Scan for the cell matching the given text and deliver its [x, y] coordinate at center. 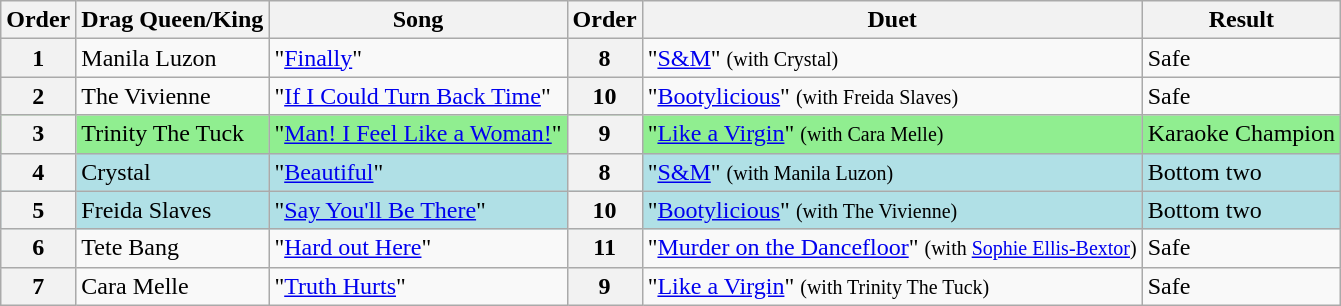
Tete Bang [172, 248]
"S&M" (with Crystal) [892, 58]
The Vivienne [172, 96]
Freida Slaves [172, 210]
"Finally" [418, 58]
4 [38, 172]
"Murder on the Dancefloor" (with Sophie Ellis-Bextor) [892, 248]
"Like a Virgin" (with Cara Melle) [892, 134]
"Like a Virgin" (with Trinity The Tuck) [892, 286]
6 [38, 248]
"S&M" (with Manila Luzon) [892, 172]
"Bootylicious" (with The Vivienne) [892, 210]
"Bootylicious" (with Freida Slaves) [892, 96]
7 [38, 286]
1 [38, 58]
"Beautiful" [418, 172]
3 [38, 134]
"If I Could Turn Back Time" [418, 96]
2 [38, 96]
"Say You'll Be There" [418, 210]
Trinity The Tuck [172, 134]
Duet [892, 20]
"Hard out Here" [418, 248]
Drag Queen/King [172, 20]
"Truth Hurts" [418, 286]
11 [604, 248]
Manila Luzon [172, 58]
Song [418, 20]
Cara Melle [172, 286]
Karaoke Champion [1241, 134]
Crystal [172, 172]
Result [1241, 20]
5 [38, 210]
"Man! I Feel Like a Woman!" [418, 134]
